Locate the cell with the specified text and output its (X, Y) center coordinate. 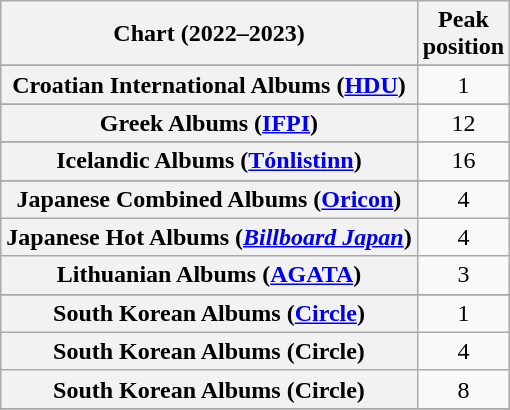
Greek Albums (IFPI) (209, 123)
3 (463, 275)
Peakposition (463, 34)
Lithuanian Albums (AGATA) (209, 275)
8 (463, 389)
Croatian International Albums (HDU) (209, 85)
16 (463, 161)
12 (463, 123)
Chart (2022–2023) (209, 34)
Japanese Combined Albums (Oricon) (209, 199)
Japanese Hot Albums (Billboard Japan) (209, 237)
Icelandic Albums (Tónlistinn) (209, 161)
